Capture the cell that displays the provided text and extract its (X, Y) central coordinate. 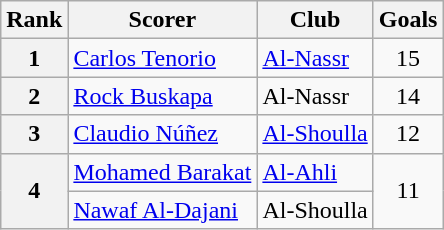
Goals (408, 20)
Club (315, 20)
11 (408, 191)
12 (408, 134)
Rock Buskapa (162, 96)
Mohamed Barakat (162, 172)
Nawaf Al-Dajani (162, 210)
Carlos Tenorio (162, 58)
14 (408, 96)
1 (34, 58)
Scorer (162, 20)
3 (34, 134)
4 (34, 191)
Claudio Núñez (162, 134)
15 (408, 58)
Al-Ahli (315, 172)
Rank (34, 20)
2 (34, 96)
